For the text-containing cell, return its midpoint in (X, Y) coordinate format. 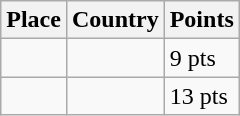
9 pts (202, 58)
Points (202, 20)
Place (34, 20)
Country (115, 20)
13 pts (202, 96)
